From the cell containing the given text, extract its center point as (x, y) coordinate. 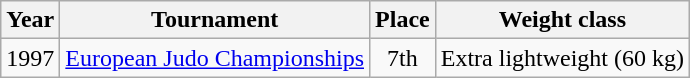
Extra lightweight (60 kg) (562, 58)
1997 (30, 58)
Place (403, 20)
Tournament (215, 20)
7th (403, 58)
Weight class (562, 20)
Year (30, 20)
European Judo Championships (215, 58)
